From the cell containing the given text, extract its center point as (X, Y) coordinate. 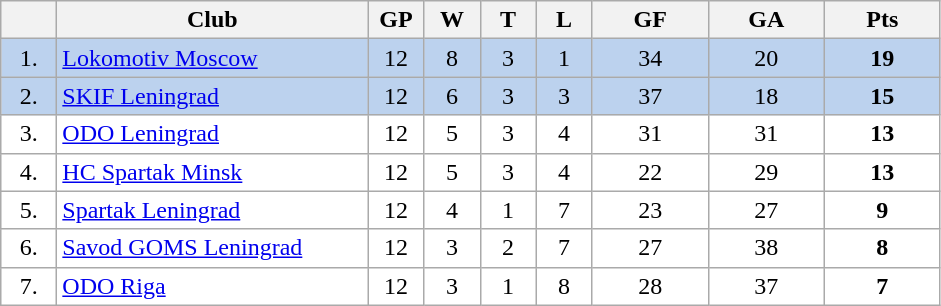
ODO Riga (212, 286)
SKIF Leningrad (212, 96)
4. (29, 172)
18 (766, 96)
2. (29, 96)
5. (29, 210)
Savod GOMS Leningrad (212, 248)
GF (650, 20)
Spartak Leningrad (212, 210)
15 (882, 96)
6 (452, 96)
19 (882, 58)
Pts (882, 20)
29 (766, 172)
23 (650, 210)
20 (766, 58)
1. (29, 58)
6. (29, 248)
Club (212, 20)
9 (882, 210)
L (564, 20)
3. (29, 134)
28 (650, 286)
Lokomotiv Moscow (212, 58)
22 (650, 172)
38 (766, 248)
GP (396, 20)
HC Spartak Minsk (212, 172)
T (508, 20)
7. (29, 286)
2 (508, 248)
34 (650, 58)
ODO Leningrad (212, 134)
W (452, 20)
GA (766, 20)
